Return (x, y) of the center of cell containing provided text 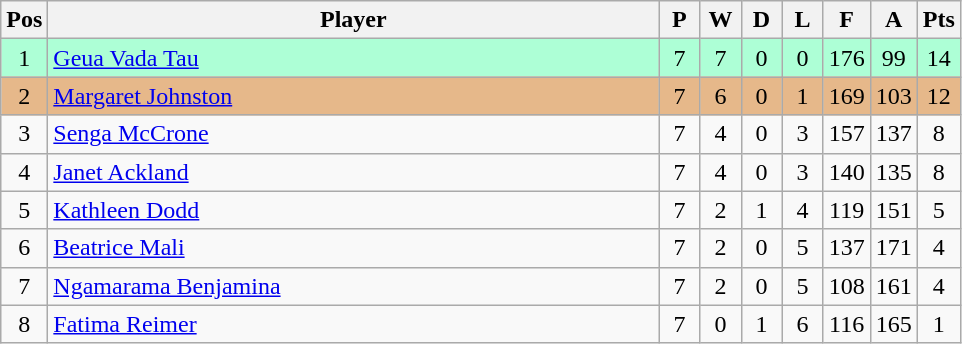
116 (846, 324)
108 (846, 286)
119 (846, 210)
135 (894, 172)
12 (938, 96)
151 (894, 210)
Geua Vada Tau (354, 58)
Fatima Reimer (354, 324)
169 (846, 96)
140 (846, 172)
176 (846, 58)
Senga McCrone (354, 134)
171 (894, 248)
Ngamarama Benjamina (354, 286)
Player (354, 20)
157 (846, 134)
D (762, 20)
99 (894, 58)
Janet Ackland (354, 172)
F (846, 20)
Margaret Johnston (354, 96)
Beatrice Mali (354, 248)
A (894, 20)
Pts (938, 20)
161 (894, 286)
165 (894, 324)
L (802, 20)
103 (894, 96)
Pos (24, 20)
W (720, 20)
P (680, 20)
Kathleen Dodd (354, 210)
14 (938, 58)
